Locate the cell with the specified text and output its [X, Y] center coordinate. 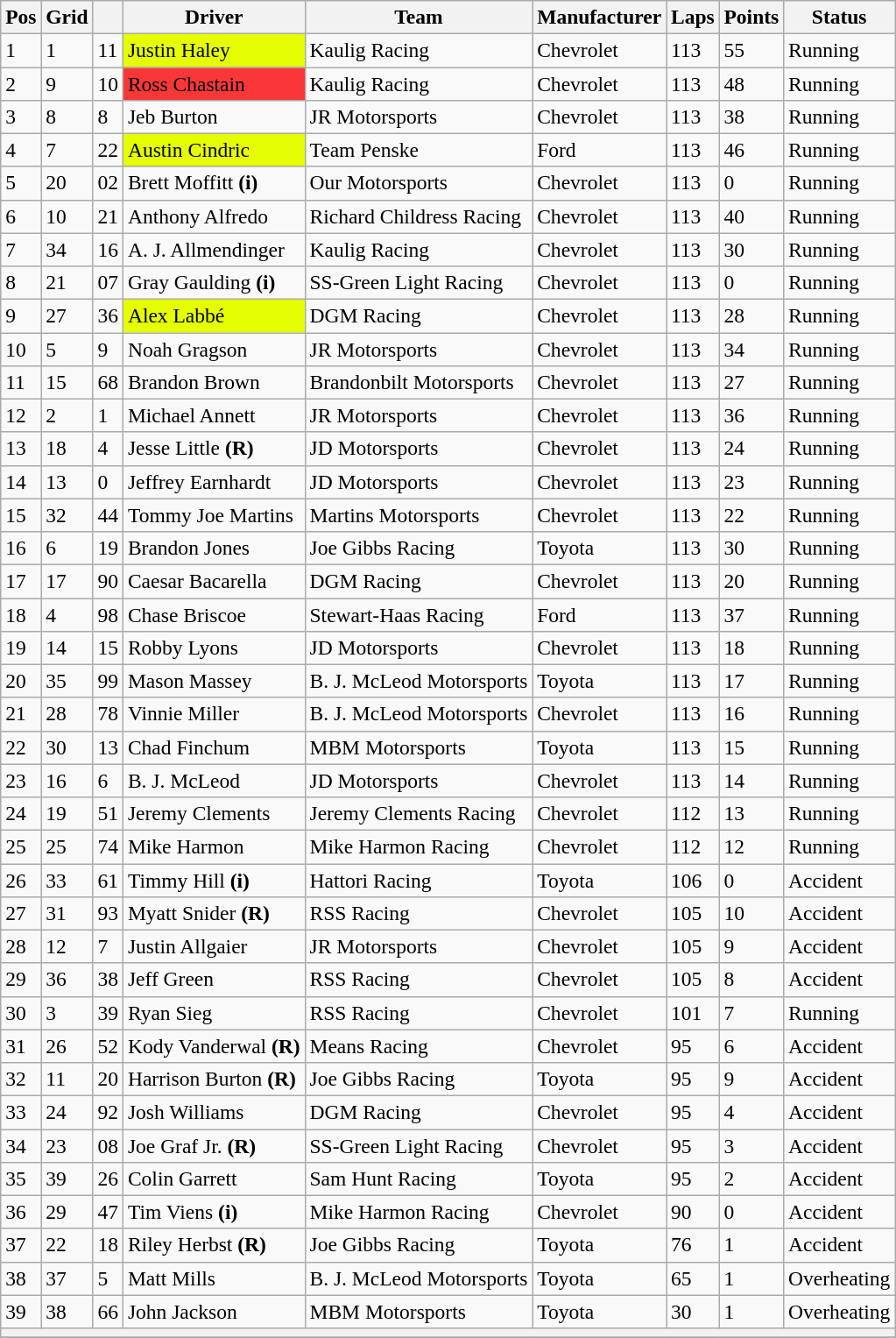
Timmy Hill (i) [214, 880]
47 [108, 1212]
55 [751, 50]
61 [108, 880]
40 [751, 216]
Gray Gaulding (i) [214, 282]
Vinnie Miller [214, 714]
A. J. Allmendinger [214, 250]
Tommy Joe Martins [214, 515]
Noah Gragson [214, 349]
Ross Chastain [214, 83]
Hattori Racing [419, 880]
93 [108, 913]
Brandon Brown [214, 382]
Brandon Jones [214, 548]
Colin Garrett [214, 1179]
Riley Herbst (R) [214, 1245]
Stewart-Haas Racing [419, 614]
Austin Cindric [214, 150]
98 [108, 614]
Driver [214, 17]
Mason Massey [214, 681]
Manufacturer [599, 17]
Matt Mills [214, 1278]
74 [108, 846]
65 [694, 1278]
Myatt Snider (R) [214, 913]
Caesar Bacarella [214, 581]
Kody Vanderwal (R) [214, 1046]
Team Penske [419, 150]
44 [108, 515]
Pos [21, 17]
Tim Viens (i) [214, 1212]
48 [751, 83]
Status [839, 17]
Josh Williams [214, 1112]
Jeremy Clements Racing [419, 813]
Our Motorsports [419, 183]
Jeffrey Earnhardt [214, 482]
Jeff Green [214, 980]
Robby Lyons [214, 648]
106 [694, 880]
46 [751, 150]
Brett Moffitt (i) [214, 183]
66 [108, 1312]
52 [108, 1046]
92 [108, 1112]
Richard Childress Racing [419, 216]
Joe Graf Jr. (R) [214, 1145]
Martins Motorsports [419, 515]
Team [419, 17]
Jeb Burton [214, 117]
Chase Briscoe [214, 614]
Brandonbilt Motorsports [419, 382]
Justin Allgaier [214, 946]
Chad Finchum [214, 747]
99 [108, 681]
02 [108, 183]
68 [108, 382]
Means Racing [419, 1046]
Michael Annett [214, 415]
Points [751, 17]
78 [108, 714]
Harrison Burton (R) [214, 1079]
Jeremy Clements [214, 813]
Grid [67, 17]
Anthony Alfredo [214, 216]
76 [694, 1245]
08 [108, 1145]
John Jackson [214, 1312]
B. J. McLeod [214, 781]
Laps [694, 17]
Alex Labbé [214, 315]
Sam Hunt Racing [419, 1179]
101 [694, 1013]
Jesse Little (R) [214, 449]
Justin Haley [214, 50]
51 [108, 813]
07 [108, 282]
Ryan Sieg [214, 1013]
Mike Harmon [214, 846]
